Pinpoint the cell where the given text exists, returning its [X, Y] midpoint coordinate. 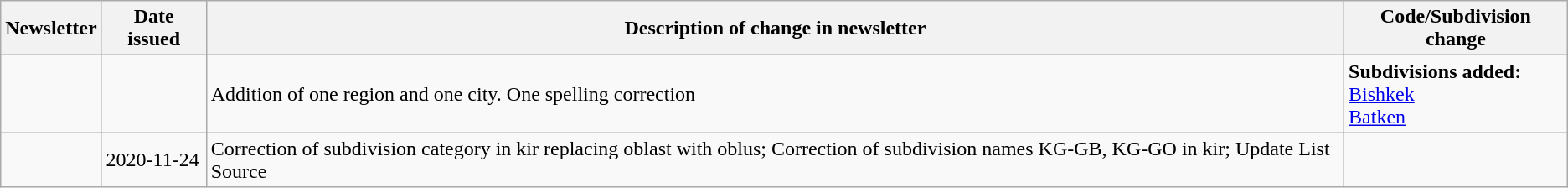
Addition of one region and one city. One spelling correction [775, 94]
2020-11-24 [154, 159]
Date issued [154, 29]
Subdivisions added: Bishkek Batken [1456, 94]
Description of change in newsletter [775, 29]
Code/Subdivision change [1456, 29]
Correction of subdivision category in kir replacing oblast with oblus; Correction of subdivision names KG-GB, KG-GO in kir; Update List Source [775, 159]
Newsletter [51, 29]
